Determine the (x, y) coordinate at the center of the cell enclosing the given text.  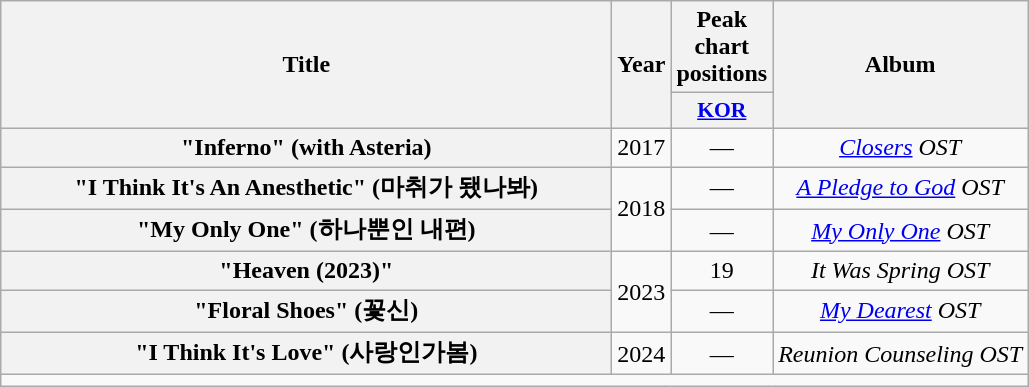
Reunion Counseling OST (900, 354)
"My Only One" (하나뿐인 내편) (306, 230)
19 (722, 271)
2017 (642, 147)
My Dearest OST (900, 312)
Album (900, 65)
My Only One OST (900, 230)
Peak chart positions (722, 47)
It Was Spring OST (900, 271)
Closers OST (900, 147)
KOR (722, 111)
A Pledge to God OST (900, 188)
Year (642, 65)
"Heaven (2023)" (306, 271)
2023 (642, 292)
"Inferno" (with Asteria) (306, 147)
Title (306, 65)
"I Think It's Love" (사랑인가봄) (306, 354)
"Floral Shoes" (꽃신) (306, 312)
2024 (642, 354)
2018 (642, 208)
"I Think It's An Anesthetic" (마취가 됐나봐) (306, 188)
